Capture the cell that displays the provided text and extract its [X, Y] central coordinate. 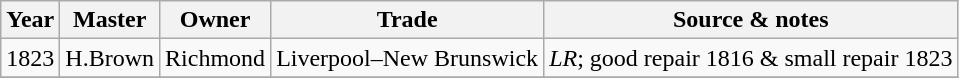
Liverpool–New Brunswick [408, 58]
Owner [216, 20]
Source & notes [751, 20]
Richmond [216, 58]
LR; good repair 1816 & small repair 1823 [751, 58]
Trade [408, 20]
H.Brown [110, 58]
1823 [30, 58]
Master [110, 20]
Year [30, 20]
